Provide the (x, y) coordinate of the cell's center where the given text is located.  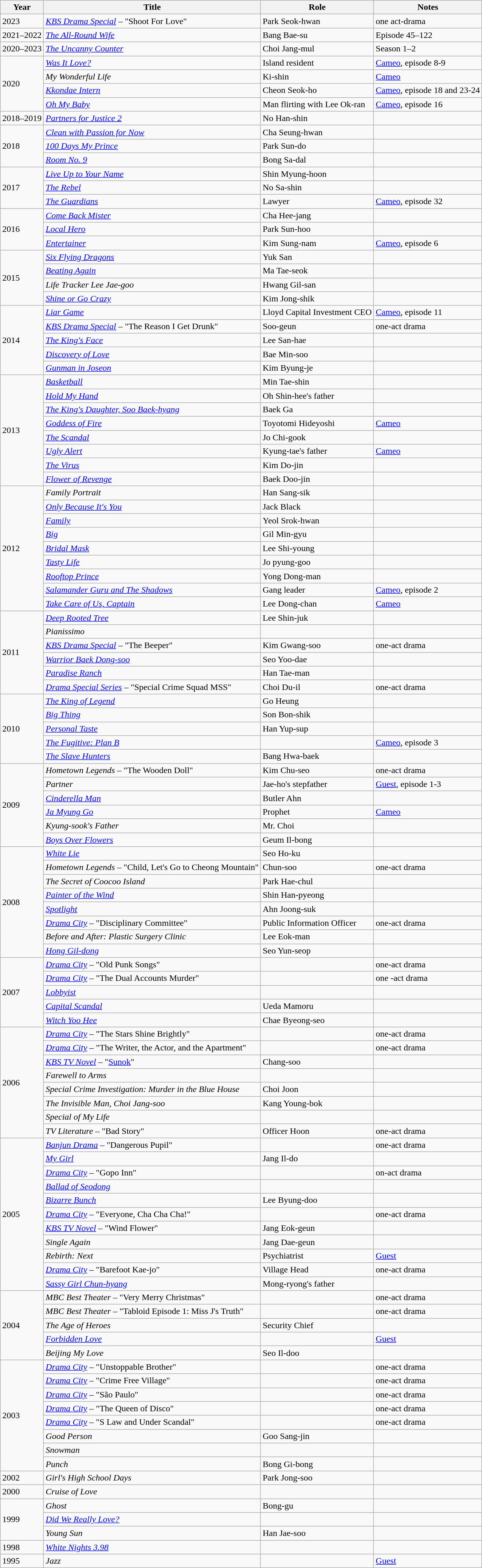
Cheon Seok-ho (317, 90)
Geum Il-bong (317, 839)
Cameo, episode 3 (428, 742)
Yuk San (317, 257)
Cameo, episode 8-9 (428, 63)
Drama City – "Disciplinary Committee" (152, 923)
Basketball (152, 382)
Seo Yoo-dae (317, 659)
Kim Gwang-soo (317, 645)
Cameo, episode 18 and 23-24 (428, 90)
1995 (22, 1561)
Drama City – "S Law and Under Scandal" (152, 1422)
Chun-soo (317, 867)
Before and After: Plastic Surgery Clinic (152, 937)
Come Back Mister (152, 215)
Man flirting with Lee Ok-ran (317, 104)
Kyung-tae's father (317, 451)
Beijing My Love (152, 1353)
Six Flying Dragons (152, 257)
Jo Chi-gook (317, 437)
2006 (22, 1082)
2013 (22, 430)
Ballad of Seodong (152, 1186)
2016 (22, 229)
Take Care of Us, Captain (152, 604)
Good Person (152, 1436)
MBC Best Theater – "Tabloid Episode 1: Miss J's Truth" (152, 1311)
Banjun Drama – "Dangerous Pupil" (152, 1145)
No Sa-shin (317, 188)
Boys Over Flowers (152, 839)
Drama City – "Old Punk Songs" (152, 964)
Lee San-hae (317, 340)
Kim Do-jin (317, 465)
Shine or Go Crazy (152, 299)
Bang Hwa-baek (317, 756)
MBC Best Theater – "Very Merry Christmas" (152, 1298)
KBS Drama Special – "The Reason I Get Drunk" (152, 326)
2015 (22, 278)
Family (152, 520)
2005 (22, 1214)
The Virus (152, 465)
Kim Chu-seo (317, 770)
Soo-geun (317, 326)
Drama City – "Crime Free Village" (152, 1381)
Paradise Ranch (152, 673)
2018 (22, 146)
Punch (152, 1464)
Salamander Guru and The Shadows (152, 590)
2010 (22, 729)
Sassy Girl Chun-hyang (152, 1283)
Snowman (152, 1450)
Drama City – "The Writer, the Actor, and the Apartment" (152, 1048)
Drama City – "Unstoppable Brother" (152, 1367)
100 Days My Prince (152, 146)
2011 (22, 652)
2007 (22, 992)
2000 (22, 1491)
The Guardians (152, 202)
Entertainer (152, 243)
Officer Hoon (317, 1131)
White Nights 3.98 (152, 1547)
Bong-gu (317, 1506)
Bizarre Bunch (152, 1200)
Drama Special Series – "Special Crime Squad MSS" (152, 687)
Episode 45–122 (428, 35)
Han Tae-man (317, 673)
Did We Really Love? (152, 1520)
Goddess of Fire (152, 424)
Ma Tae-seok (317, 271)
Capital Scandal (152, 1006)
My Girl (152, 1159)
Seo Yun-seop (317, 951)
Ki-shin (317, 77)
Shin Han-pyeong (317, 895)
Rebirth: Next (152, 1256)
Kim Sung-nam (317, 243)
2018–2019 (22, 118)
Hwang Gil-san (317, 285)
Partners for Justice 2 (152, 118)
Kkondae Intern (152, 90)
Psychiatrist (317, 1256)
The Secret of Coocoo Island (152, 881)
The Rebel (152, 188)
Kim Jong-shik (317, 299)
Bae Min-soo (317, 354)
The Age of Heroes (152, 1325)
2014 (22, 340)
Discovery of Love (152, 354)
Special Crime Investigation: Murder in the Blue House (152, 1089)
Chang-soo (317, 1062)
Clean with Passion for Now (152, 132)
Bang Bae-su (317, 35)
Lee Byung-doo (317, 1200)
Drama City – "Gopo Inn" (152, 1173)
Live Up to Your Name (152, 174)
Village Head (317, 1269)
Go Heung (317, 701)
Cha Hee-jang (317, 215)
Girl's High School Days (152, 1478)
Bridal Mask (152, 548)
Yeol Srok-hwan (317, 520)
Prophet (317, 812)
Family Portrait (152, 493)
Spotlight (152, 909)
Gil Min-gyu (317, 534)
Park Hae-chul (317, 881)
Han Jae-soo (317, 1533)
Single Again (152, 1242)
Cameo, episode 16 (428, 104)
Flower of Revenge (152, 479)
My Wonderful Life (152, 77)
Big Thing (152, 715)
2023 (22, 21)
Bong Sa-dal (317, 160)
Mr. Choi (317, 826)
Title (152, 7)
Drama City – "The Stars Shine Brightly" (152, 1034)
2021–2022 (22, 35)
Drama City – "Barefoot Kae-jo" (152, 1269)
Cameo, episode 32 (428, 202)
Notes (428, 7)
Drama City – "The Queen of Disco" (152, 1408)
Lobbyist (152, 992)
Forbidden Love (152, 1339)
Life Tracker Lee Jae-goo (152, 285)
Year (22, 7)
Public Information Officer (317, 923)
Choi Du-il (317, 687)
Cruise of Love (152, 1491)
Ueda Mamoru (317, 1006)
The King's Daughter, Soo Baek-hyang (152, 410)
Jack Black (317, 507)
Rooftop Prince (152, 576)
Beating Again (152, 271)
Lawyer (317, 202)
2012 (22, 548)
Lloyd Capital Investment CEO (317, 312)
The Slave Hunters (152, 756)
Security Chief (317, 1325)
TV Literature – "Bad Story" (152, 1131)
Warrior Baek Dong-soo (152, 659)
The All-Round Wife (152, 35)
Baek Doo-jin (317, 479)
KBS TV Novel – "Sunok" (152, 1062)
Big (152, 534)
Was It Love? (152, 63)
Room No. 9 (152, 160)
Jang Eok-geun (317, 1228)
Lee Shi-young (317, 548)
Park Sun-do (317, 146)
Hold My Hand (152, 395)
Seo Ho-ku (317, 854)
Gunman in Joseon (152, 368)
2004 (22, 1325)
Toyotomi Hideyoshi (317, 424)
2003 (22, 1415)
Ugly Alert (152, 451)
2008 (22, 902)
2020–2023 (22, 49)
one -act drama (428, 978)
Season 1–2 (428, 49)
Lee Shin-juk (317, 618)
Chae Byeong-seo (317, 1020)
Cameo, episode 11 (428, 312)
Choi Jang-mul (317, 49)
Kim Byung-je (317, 368)
on-act drama (428, 1173)
Kang Young-bok (317, 1103)
Ghost (152, 1506)
Mong-ryong's father (317, 1283)
Han Yup-sup (317, 729)
Kyung-sook's Father (152, 826)
Special of My Life (152, 1117)
Jang Il-do (317, 1159)
Oh My Baby (152, 104)
Partner (152, 784)
Personal Taste (152, 729)
Jazz (152, 1561)
Jang Dae-geun (317, 1242)
Witch Yoo Hee (152, 1020)
2002 (22, 1478)
KBS Drama Special – "The Beeper" (152, 645)
Ahn Joong-suk (317, 909)
Lee Eok-man (317, 937)
Bong Gi-bong (317, 1464)
Lee Dong-chan (317, 604)
Goo Sang-jin (317, 1436)
Farewell to Arms (152, 1076)
Drama City – "Everyone, Cha Cha Cha!" (152, 1214)
Hong Gil-dong (152, 951)
2020 (22, 83)
Hometown Legends – "The Wooden Doll" (152, 770)
1999 (22, 1520)
Park Jong-soo (317, 1478)
1998 (22, 1547)
Cameo, episode 2 (428, 590)
2009 (22, 805)
KBS Drama Special – "Shoot For Love" (152, 21)
The King's Face (152, 340)
Drama City – "São Paulo" (152, 1395)
Tasty Life (152, 562)
2017 (22, 188)
Baek Ga (317, 410)
Shin Myung-hoon (317, 174)
Min Tae-shin (317, 382)
Young Sun (152, 1533)
White Lie (152, 854)
Drama City – "The Dual Accounts Murder" (152, 978)
Local Hero (152, 229)
Yong Dong-man (317, 576)
Han Sang-sik (317, 493)
Cameo, episode 6 (428, 243)
KBS TV Novel – "Wind Flower" (152, 1228)
Painter of the Wind (152, 895)
Island resident (317, 63)
The Scandal (152, 437)
The Uncanny Counter (152, 49)
Son Bon-shik (317, 715)
The King of Legend (152, 701)
Hometown Legends – "Child, Let's Go to Cheong Mountain" (152, 867)
The Invisible Man, Choi Jang-soo (152, 1103)
Cha Seung-hwan (317, 132)
Park Sun-hoo (317, 229)
Pianissimo (152, 632)
Gang leader (317, 590)
Oh Shin-hee's father (317, 395)
Only Because It's You (152, 507)
Park Seok-hwan (317, 21)
Cinderella Man (152, 798)
No Han-shin (317, 118)
Jae-ho's stepfather (317, 784)
one act-drama (428, 21)
Deep Rooted Tree (152, 618)
Choi Joon (317, 1089)
Role (317, 7)
Jo pyung-goo (317, 562)
Ja Myung Go (152, 812)
Liar Game (152, 312)
Guest, episode 1-3 (428, 784)
The Fugitive: Plan B (152, 742)
Seo Il-doo (317, 1353)
Butler Ahn (317, 798)
